Capture the cell that displays the provided text and extract its [x, y] central coordinate. 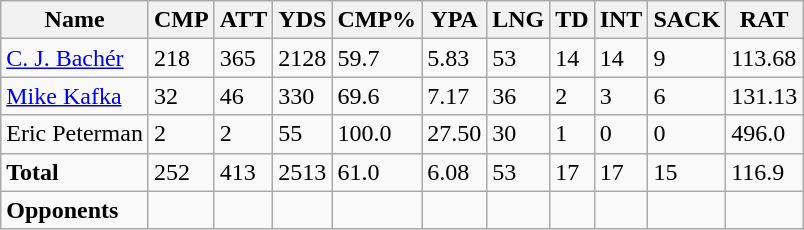
9 [687, 58]
ATT [244, 20]
Eric Peterman [75, 134]
113.68 [764, 58]
2513 [302, 172]
116.9 [764, 172]
36 [518, 96]
365 [244, 58]
3 [621, 96]
1 [572, 134]
LNG [518, 20]
131.13 [764, 96]
6.08 [454, 172]
C. J. Bachér [75, 58]
218 [181, 58]
59.7 [377, 58]
32 [181, 96]
330 [302, 96]
Opponents [75, 210]
YDS [302, 20]
46 [244, 96]
CMP% [377, 20]
Total [75, 172]
7.17 [454, 96]
SACK [687, 20]
252 [181, 172]
Name [75, 20]
TD [572, 20]
61.0 [377, 172]
Mike Kafka [75, 96]
69.6 [377, 96]
6 [687, 96]
YPA [454, 20]
INT [621, 20]
55 [302, 134]
5.83 [454, 58]
15 [687, 172]
100.0 [377, 134]
413 [244, 172]
30 [518, 134]
RAT [764, 20]
CMP [181, 20]
27.50 [454, 134]
2128 [302, 58]
496.0 [764, 134]
